From the cell containing the given text, extract its center point as (x, y) coordinate. 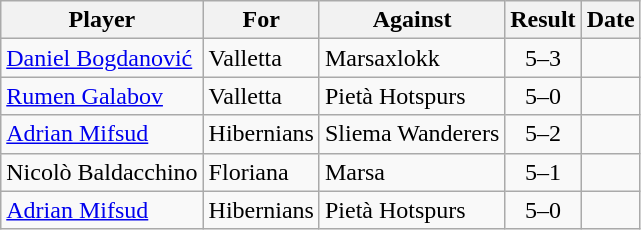
Result (543, 20)
Marsa (412, 172)
Floriana (261, 172)
Against (412, 20)
Rumen Galabov (102, 96)
5–2 (543, 134)
Sliema Wanderers (412, 134)
Marsaxlokk (412, 58)
5–1 (543, 172)
For (261, 20)
Daniel Bogdanović (102, 58)
Date (610, 20)
Nicolò Baldacchino (102, 172)
5–3 (543, 58)
Player (102, 20)
